Detect which cell encompasses the target text, then output its (x, y) center coordinate. 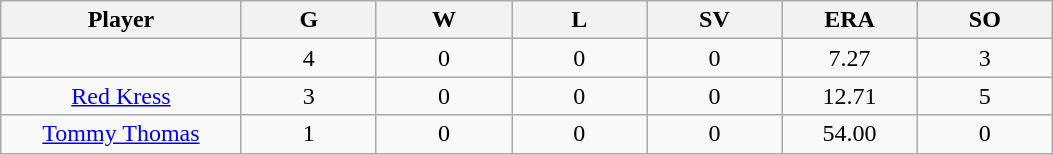
1 (308, 134)
W (444, 20)
Red Kress (121, 96)
4 (308, 58)
12.71 (850, 96)
54.00 (850, 134)
SV (714, 20)
Player (121, 20)
5 (984, 96)
7.27 (850, 58)
L (580, 20)
ERA (850, 20)
SO (984, 20)
Tommy Thomas (121, 134)
G (308, 20)
